For the text-containing cell, return its midpoint in (X, Y) coordinate format. 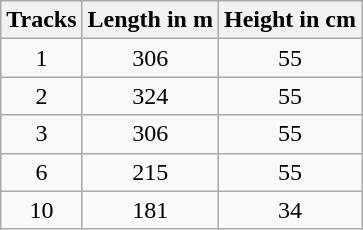
10 (42, 210)
1 (42, 58)
324 (150, 96)
Length in m (150, 20)
2 (42, 96)
181 (150, 210)
34 (290, 210)
215 (150, 172)
6 (42, 172)
Height in cm (290, 20)
3 (42, 134)
Tracks (42, 20)
